Pinpoint the cell where the given text exists, returning its (X, Y) midpoint coordinate. 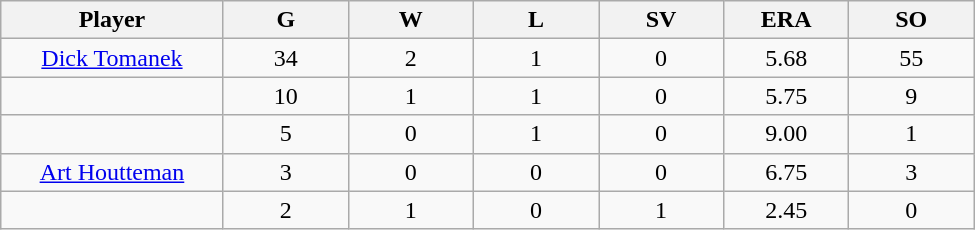
Dick Tomanek (112, 58)
SO (912, 20)
34 (286, 58)
L (536, 20)
6.75 (786, 172)
Art Houtteman (112, 172)
ERA (786, 20)
5 (286, 134)
55 (912, 58)
5.68 (786, 58)
10 (286, 96)
G (286, 20)
2.45 (786, 210)
9.00 (786, 134)
9 (912, 96)
SV (660, 20)
5.75 (786, 96)
W (410, 20)
Player (112, 20)
